Identify which cell holds the provided text, then report its (x, y) central coordinate. 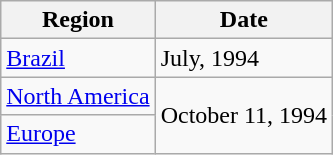
October 11, 1994 (244, 115)
Region (78, 20)
July, 1994 (244, 58)
Brazil (78, 58)
Date (244, 20)
Europe (78, 134)
North America (78, 96)
